From the cell containing the given text, extract its center point as (x, y) coordinate. 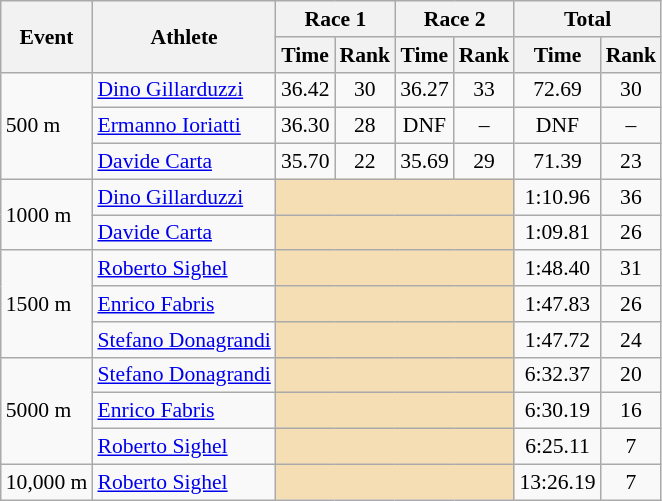
10,000 m (47, 482)
500 m (47, 126)
Race 1 (336, 19)
36.30 (306, 126)
35.70 (306, 162)
20 (632, 375)
72.69 (557, 90)
31 (632, 269)
36.42 (306, 90)
1:47.72 (557, 340)
23 (632, 162)
5000 m (47, 410)
33 (484, 90)
Race 2 (454, 19)
6:30.19 (557, 411)
29 (484, 162)
22 (366, 162)
24 (632, 340)
Total (588, 19)
6:25.11 (557, 447)
Athlete (184, 36)
1:48.40 (557, 269)
36 (632, 197)
71.39 (557, 162)
6:32.37 (557, 375)
36.27 (424, 90)
1500 m (47, 304)
28 (366, 126)
1:10.96 (557, 197)
1:47.83 (557, 304)
1:09.81 (557, 233)
Event (47, 36)
Ermanno Ioriatti (184, 126)
1000 m (47, 214)
16 (632, 411)
13:26.19 (557, 482)
35.69 (424, 162)
